For the text-containing cell, return its midpoint in (x, y) coordinate format. 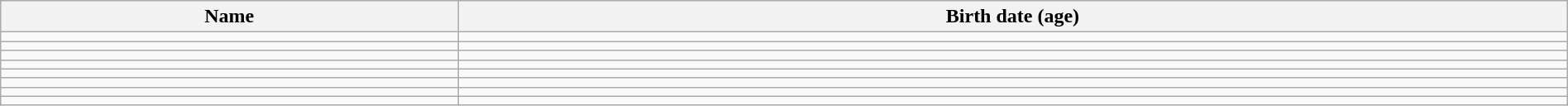
Name (230, 17)
Birth date (age) (1013, 17)
